Determine the [X, Y] coordinate at the center of the cell enclosing the given text.  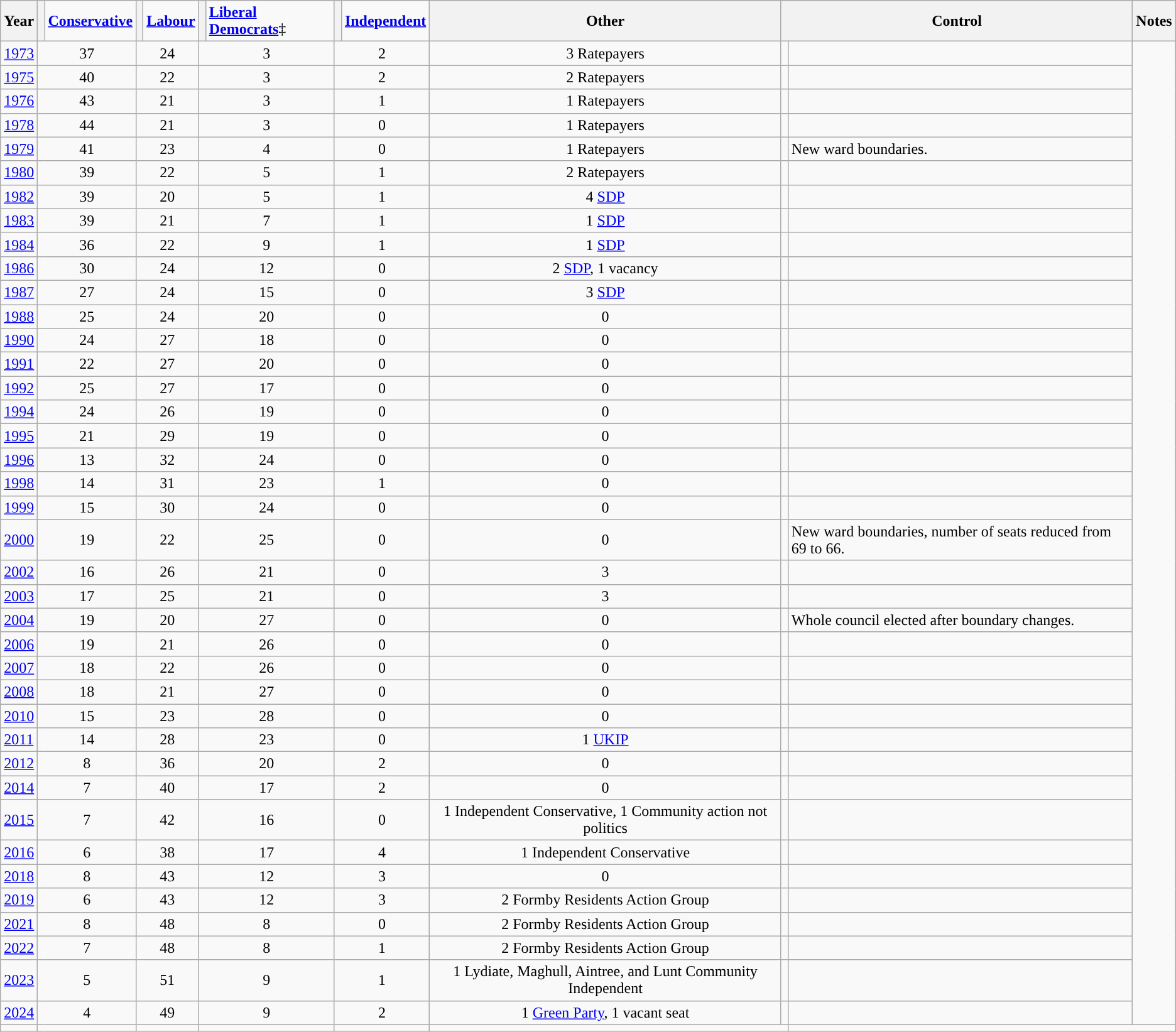
44 [87, 125]
Other [606, 21]
1978 [19, 125]
2012 [19, 764]
2007 [19, 668]
New ward boundaries, number of seats reduced from 69 to 66. [960, 540]
3 SDP [606, 292]
1980 [19, 173]
2023 [19, 980]
Year [19, 21]
38 [167, 852]
2022 [19, 948]
2004 [19, 620]
2 SDP, 1 vacancy [606, 268]
1991 [19, 364]
Conservative [90, 21]
2015 [19, 820]
Control [957, 21]
Labour [171, 21]
2011 [19, 740]
2000 [19, 540]
37 [87, 53]
1990 [19, 340]
1998 [19, 484]
1996 [19, 460]
41 [87, 149]
2002 [19, 572]
1999 [19, 508]
1 Green Party, 1 vacant seat [606, 1013]
1984 [19, 244]
32 [167, 460]
1979 [19, 149]
2019 [19, 900]
2010 [19, 715]
2018 [19, 876]
1973 [19, 53]
Liberal Democrats‡ [270, 21]
1986 [19, 268]
1975 [19, 77]
13 [87, 460]
42 [167, 820]
1988 [19, 316]
1992 [19, 388]
Notes [1154, 21]
4 SDP [606, 197]
1983 [19, 220]
31 [167, 484]
2021 [19, 924]
29 [167, 436]
3 Ratepayers [606, 53]
1982 [19, 197]
1 Independent Conservative [606, 852]
51 [167, 980]
Whole council elected after boundary changes. [960, 620]
1976 [19, 101]
1 UKIP [606, 740]
1987 [19, 292]
1995 [19, 436]
2014 [19, 788]
2008 [19, 692]
2016 [19, 852]
2003 [19, 596]
1994 [19, 412]
49 [167, 1013]
New ward boundaries. [960, 149]
1 Independent Conservative, 1 Community action not politics [606, 820]
Independent [385, 21]
2024 [19, 1013]
1 Lydiate, Maghull, Aintree, and Lunt Community Independent [606, 980]
2006 [19, 644]
